Identify which cell holds the provided text, then report its [x, y] central coordinate. 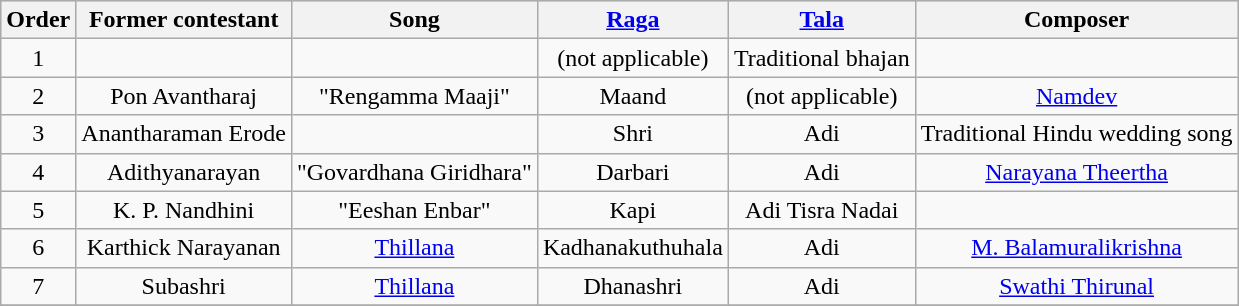
Shri [632, 134]
Traditional bhajan [822, 58]
Tala [822, 20]
6 [38, 248]
Pon Avantharaj [184, 96]
Former contestant [184, 20]
Narayana Theertha [1076, 172]
M. Balamuralikrishna [1076, 248]
K. P. Nandhini [184, 210]
"Govardhana Giridhara" [414, 172]
Darbari [632, 172]
Anantharaman Erode [184, 134]
Karthick Narayanan [184, 248]
Maand [632, 96]
Kadhanakuthuhala [632, 248]
Namdev [1076, 96]
Swathi Thirunal [1076, 286]
Traditional Hindu wedding song [1076, 134]
Order [38, 20]
Adi Tisra Nadai [822, 210]
Subashri [184, 286]
Composer [1076, 20]
5 [38, 210]
"Eeshan Enbar" [414, 210]
1 [38, 58]
Raga [632, 20]
"Rengamma Maaji" [414, 96]
Song [414, 20]
Dhanashri [632, 286]
2 [38, 96]
7 [38, 286]
4 [38, 172]
Kapi [632, 210]
3 [38, 134]
Adithyanarayan [184, 172]
